From the cell containing the given text, extract its center point as (x, y) coordinate. 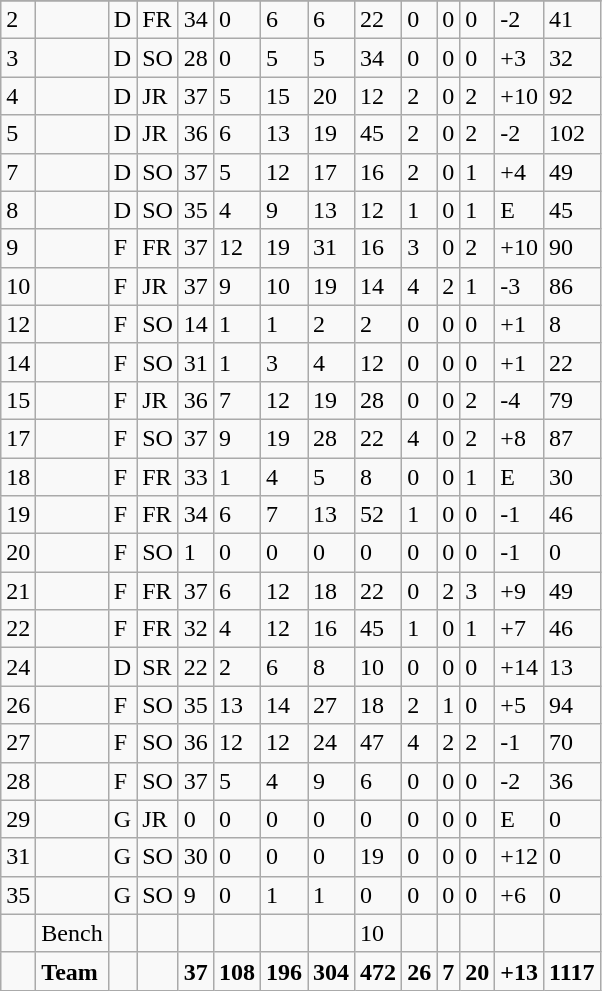
94 (572, 705)
+3 (520, 58)
79 (572, 400)
92 (572, 96)
52 (378, 515)
472 (378, 971)
21 (18, 591)
+4 (520, 172)
70 (572, 743)
90 (572, 248)
+9 (520, 591)
87 (572, 438)
-4 (520, 400)
86 (572, 286)
304 (332, 971)
+14 (520, 667)
+13 (520, 971)
+5 (520, 705)
Team (72, 971)
29 (18, 819)
41 (572, 20)
47 (378, 743)
+8 (520, 438)
33 (196, 477)
SR (158, 667)
Bench (72, 933)
1117 (572, 971)
108 (236, 971)
+6 (520, 895)
+7 (520, 629)
196 (284, 971)
-3 (520, 286)
102 (572, 134)
+12 (520, 857)
